Capture the cell that displays the provided text and extract its [x, y] central coordinate. 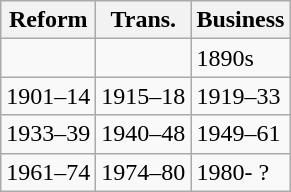
1974–80 [144, 172]
1890s [240, 58]
Business [240, 20]
1933–39 [48, 134]
1980- ? [240, 172]
1901–14 [48, 96]
1940–48 [144, 134]
1949–61 [240, 134]
1915–18 [144, 96]
1961–74 [48, 172]
1919–33 [240, 96]
Trans. [144, 20]
Reform [48, 20]
